Determine the [x, y] coordinate at the center of the cell enclosing the given text.  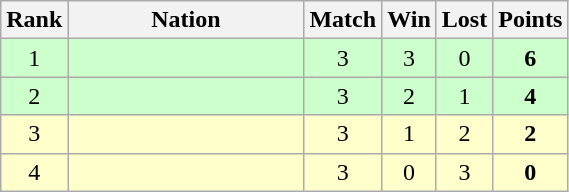
Rank [34, 20]
Nation [186, 20]
Win [410, 20]
Lost [464, 20]
Points [530, 20]
6 [530, 58]
Match [343, 20]
